Output the (x, y) coordinate of the center of the cell containing the given text.  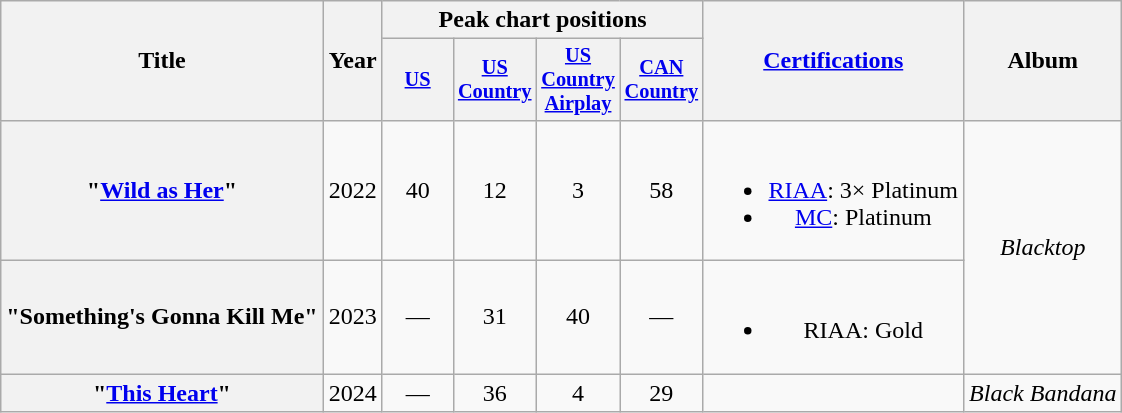
2022 (352, 190)
Album (1043, 61)
29 (662, 393)
58 (662, 190)
"Wild as Her" (162, 190)
Peak chart positions (542, 20)
"Something's Gonna Kill Me" (162, 318)
RIAA: Gold (834, 318)
US (418, 80)
"This Heart" (162, 393)
USCountryAirplay (578, 80)
Title (162, 61)
CANCountry (662, 80)
3 (578, 190)
12 (494, 190)
Certifications (834, 61)
Year (352, 61)
Blacktop (1043, 246)
RIAA: 3× PlatinumMC: Platinum (834, 190)
31 (494, 318)
USCountry (494, 80)
2023 (352, 318)
36 (494, 393)
Black Bandana (1043, 393)
2024 (352, 393)
4 (578, 393)
